Output the (x, y) coordinate of the center of the cell containing the given text.  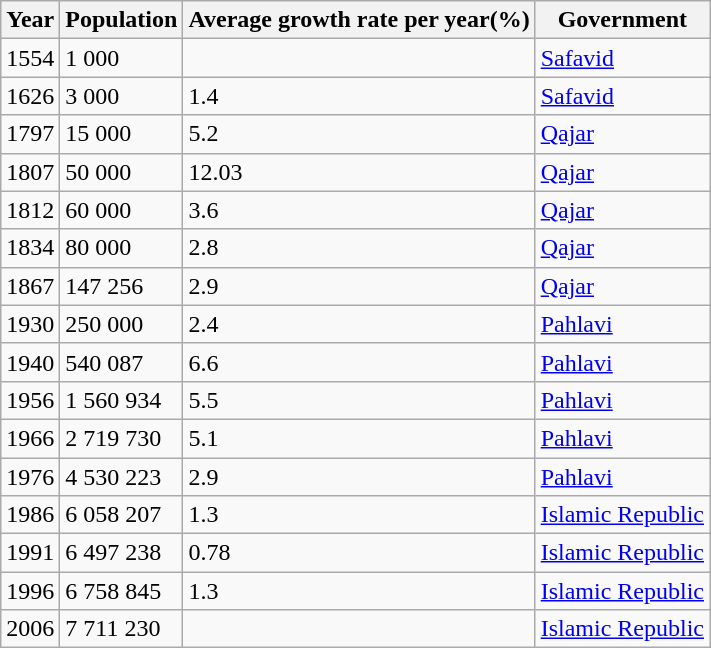
6 758 845 (122, 591)
1940 (30, 362)
80 000 (122, 248)
1554 (30, 58)
1797 (30, 134)
1812 (30, 210)
6.6 (359, 362)
540 087 (122, 362)
250 000 (122, 324)
15 000 (122, 134)
50 000 (122, 172)
Average growth rate per year(%) (359, 20)
2.4 (359, 324)
5.5 (359, 400)
2.8 (359, 248)
1930 (30, 324)
1956 (30, 400)
Year (30, 20)
3 000 (122, 96)
1807 (30, 172)
1991 (30, 553)
5.1 (359, 438)
1996 (30, 591)
Population (122, 20)
6 058 207 (122, 515)
6 497 238 (122, 553)
1976 (30, 477)
2006 (30, 629)
1867 (30, 286)
60 000 (122, 210)
147 256 (122, 286)
2 719 730 (122, 438)
1.4 (359, 96)
1986 (30, 515)
1626 (30, 96)
4 530 223 (122, 477)
1834 (30, 248)
12.03 (359, 172)
Government (622, 20)
1 000 (122, 58)
1966 (30, 438)
3.6 (359, 210)
7 711 230 (122, 629)
1 560 934 (122, 400)
5.2 (359, 134)
0.78 (359, 553)
